Detect which cell encompasses the target text, then output its (x, y) center coordinate. 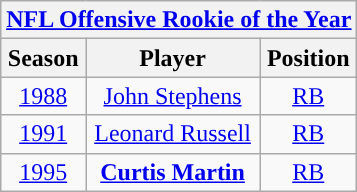
Season (44, 58)
Position (308, 58)
John Stephens (173, 96)
1995 (44, 172)
Player (173, 58)
1988 (44, 96)
Curtis Martin (173, 172)
1991 (44, 134)
NFL Offensive Rookie of the Year (179, 20)
Leonard Russell (173, 134)
